Capture the cell that displays the provided text and extract its [x, y] central coordinate. 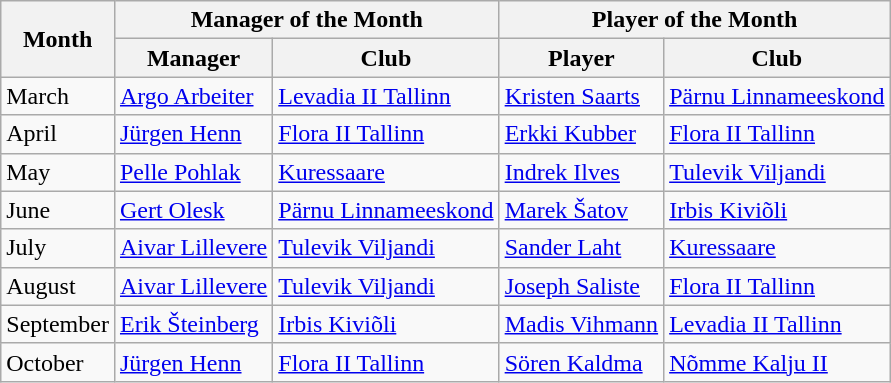
Indrek Ilves [582, 172]
Kristen Saarts [582, 96]
Erkki Kubber [582, 134]
September [58, 324]
July [58, 248]
Madis Vihmann [582, 324]
March [58, 96]
Sören Kaldma [582, 362]
Manager of the Month [306, 20]
May [58, 172]
Pelle Pohlak [193, 172]
Argo Arbeiter [193, 96]
Player [582, 58]
Sander Laht [582, 248]
October [58, 362]
June [58, 210]
Nõmme Kalju II [777, 362]
Player of the Month [694, 20]
Marek Šatov [582, 210]
Erik Šteinberg [193, 324]
Gert Olesk [193, 210]
Month [58, 39]
April [58, 134]
August [58, 286]
Joseph Saliste [582, 286]
Manager [193, 58]
